Find where the given text appears and provide that cell's center as (X, Y) coordinate. 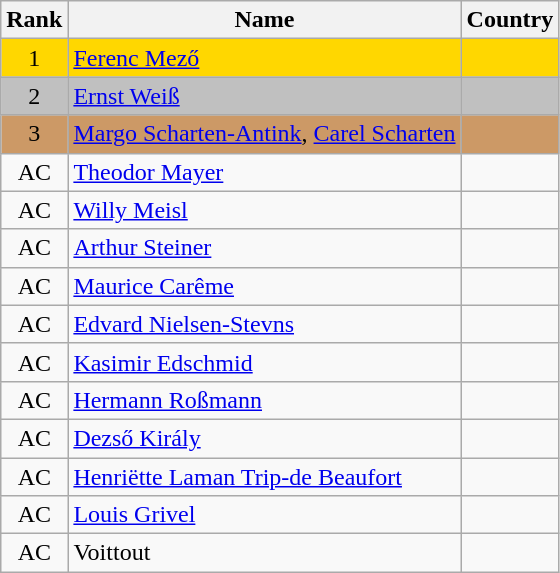
Margo Scharten-Antink, Carel Scharten (264, 134)
Willy Meisl (264, 210)
Hermann Roßmann (264, 400)
Country (510, 20)
Dezső Király (264, 438)
Ferenc Mező (264, 58)
Kasimir Edschmid (264, 362)
Maurice Carême (264, 286)
Arthur Steiner (264, 248)
Edvard Nielsen-Stevns (264, 324)
Name (264, 20)
Theodor Mayer (264, 172)
2 (34, 96)
Rank (34, 20)
Ernst Weiß (264, 96)
Henriëtte Laman Trip-de Beaufort (264, 477)
3 (34, 134)
Voittout (264, 553)
Louis Grivel (264, 515)
1 (34, 58)
